Search for the cell housing the specified text and yield its (X, Y) center coordinate. 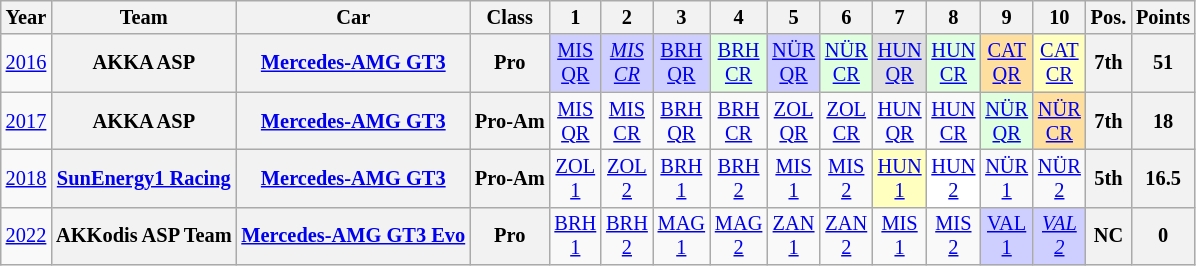
8 (953, 17)
Year (26, 17)
ZOL2 (627, 178)
ZOL1 (576, 178)
MAG1 (682, 236)
7 (900, 17)
SunEnergy1 Racing (144, 178)
0 (1163, 236)
AKKodis ASP Team (144, 236)
ZAN1 (794, 236)
Pos. (1108, 17)
Points (1163, 17)
Car (353, 17)
1 (576, 17)
3 (682, 17)
ZOLQR (794, 121)
CATCR (1060, 63)
2022 (26, 236)
CATQR (1006, 63)
ZAN2 (846, 236)
18 (1163, 121)
ZOLCR (846, 121)
VAL1 (1006, 236)
MAG2 (738, 236)
Mercedes-AMG GT3 Evo (353, 236)
VAL2 (1060, 236)
5 (794, 17)
5th (1108, 178)
Class (510, 17)
Team (144, 17)
2 (627, 17)
51 (1163, 63)
16.5 (1163, 178)
NÜR1 (1006, 178)
NÜR2 (1060, 178)
2017 (26, 121)
10 (1060, 17)
2016 (26, 63)
HUN2 (953, 178)
6 (846, 17)
2018 (26, 178)
9 (1006, 17)
NC (1108, 236)
HUN1 (900, 178)
4 (738, 17)
